Detect which cell encompasses the target text, then output its (x, y) center coordinate. 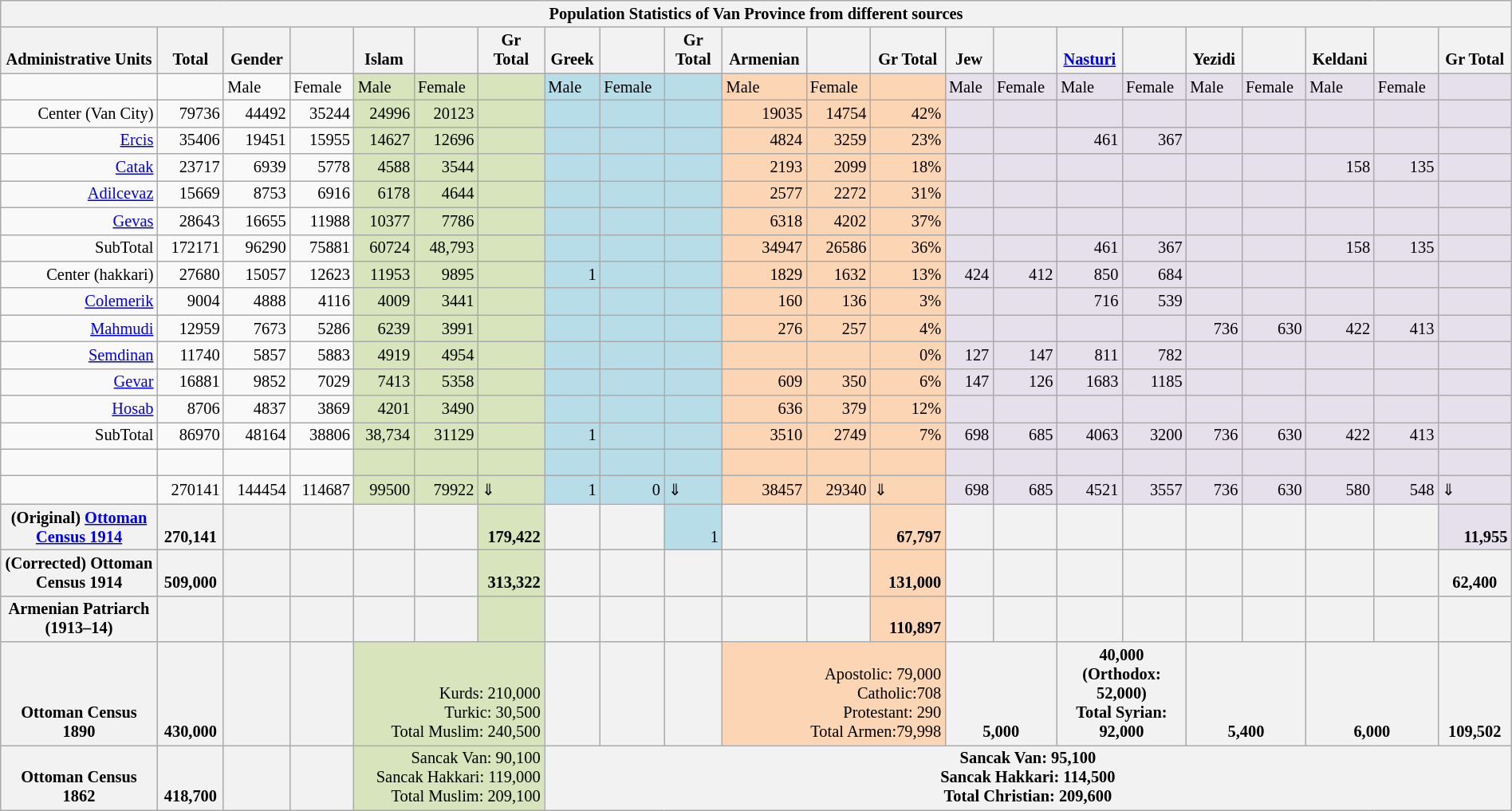
3490 (446, 409)
Sancak Van: 90,100 Sancak Hakkari: 119,000 Total Muslim: 209,100 (450, 778)
60724 (384, 248)
9852 (257, 382)
Gevar (80, 382)
7786 (446, 221)
40,000(Orthodox: 52,000) Total Syrian: 92,000 (1121, 694)
Sancak Van: 95,100 Sancak Hakkari: 114,500 Total Christian: 209,600 (1029, 778)
270,141 (190, 527)
4521 (1089, 490)
5857 (257, 355)
379 (838, 409)
4009 (384, 301)
257 (838, 329)
3% (908, 301)
37% (908, 221)
12623 (321, 274)
19035 (764, 113)
36% (908, 248)
10377 (384, 221)
4888 (257, 301)
19451 (257, 140)
35244 (321, 113)
15057 (257, 274)
34947 (764, 248)
Keldani (1340, 50)
27680 (190, 274)
(Corrected) Ottoman Census 1914 (80, 573)
7029 (321, 382)
5883 (321, 355)
Ercis (80, 140)
Ottoman Census 1890 (80, 694)
270141 (190, 490)
Mahmudi (80, 329)
126 (1025, 382)
Gender (257, 50)
6239 (384, 329)
412 (1025, 274)
110,897 (908, 619)
6178 (384, 194)
4824 (764, 140)
26586 (838, 248)
1829 (764, 274)
Total (190, 50)
144454 (257, 490)
3441 (446, 301)
136 (838, 301)
3200 (1154, 435)
12% (908, 409)
24996 (384, 113)
9895 (446, 274)
313,322 (510, 573)
6916 (321, 194)
811 (1089, 355)
4644 (446, 194)
179,422 (510, 527)
548 (1406, 490)
7% (908, 435)
29340 (838, 490)
86970 (190, 435)
Gevas (80, 221)
418,700 (190, 778)
Colemerik (80, 301)
Kurds: 210,000 Turkic: 30,500 Total Muslim: 240,500 (450, 694)
Center (Van City) (80, 113)
Greek (573, 50)
75881 (321, 248)
Hosab (80, 409)
5358 (446, 382)
109,502 (1475, 694)
14627 (384, 140)
160 (764, 301)
636 (764, 409)
0 (632, 490)
31129 (446, 435)
580 (1340, 490)
35406 (190, 140)
4201 (384, 409)
42% (908, 113)
5778 (321, 167)
62,400 (1475, 573)
Ottoman Census 1862 (80, 778)
Catak (80, 167)
2749 (838, 435)
2193 (764, 167)
8753 (257, 194)
850 (1089, 274)
Armenian Patriarch (1913–14) (80, 619)
1683 (1089, 382)
13% (908, 274)
Population Statistics of Van Province from different sources (756, 14)
539 (1154, 301)
11,955 (1475, 527)
Armenian (764, 50)
2272 (838, 194)
3869 (321, 409)
4919 (384, 355)
716 (1089, 301)
4837 (257, 409)
1632 (838, 274)
127 (969, 355)
12696 (446, 140)
(Original) Ottoman Census 1914 (80, 527)
3544 (446, 167)
48,793 (446, 248)
48164 (257, 435)
11740 (190, 355)
Yezidi (1215, 50)
12959 (190, 329)
114687 (321, 490)
Apostolic: 79,000 Catholic:708 Protestant: 290 Total Armen:79,998 (834, 694)
430,000 (190, 694)
1185 (1154, 382)
6,000 (1372, 694)
96290 (257, 248)
4954 (446, 355)
99500 (384, 490)
6318 (764, 221)
424 (969, 274)
31% (908, 194)
38,734 (384, 435)
609 (764, 382)
15669 (190, 194)
509,000 (190, 573)
2577 (764, 194)
38806 (321, 435)
Administrative Units (80, 50)
6939 (257, 167)
4063 (1089, 435)
16881 (190, 382)
Center (hakkari) (80, 274)
Jew (969, 50)
9004 (190, 301)
16655 (257, 221)
7413 (384, 382)
20123 (446, 113)
3557 (1154, 490)
79922 (446, 490)
5286 (321, 329)
44492 (257, 113)
276 (764, 329)
4116 (321, 301)
14754 (838, 113)
350 (838, 382)
Semdinan (80, 355)
11988 (321, 221)
8706 (190, 409)
6% (908, 382)
4% (908, 329)
4202 (838, 221)
4588 (384, 167)
Nasturi (1089, 50)
Adilcevaz (80, 194)
172171 (190, 248)
38457 (764, 490)
684 (1154, 274)
131,000 (908, 573)
23% (908, 140)
3991 (446, 329)
18% (908, 167)
5,400 (1246, 694)
79736 (190, 113)
3510 (764, 435)
2099 (838, 167)
15955 (321, 140)
782 (1154, 355)
11953 (384, 274)
Islam (384, 50)
5,000 (1001, 694)
67,797 (908, 527)
0% (908, 355)
3259 (838, 140)
7673 (257, 329)
28643 (190, 221)
23717 (190, 167)
